Provide the (x, y) coordinate of the cell's center where the given text is located.  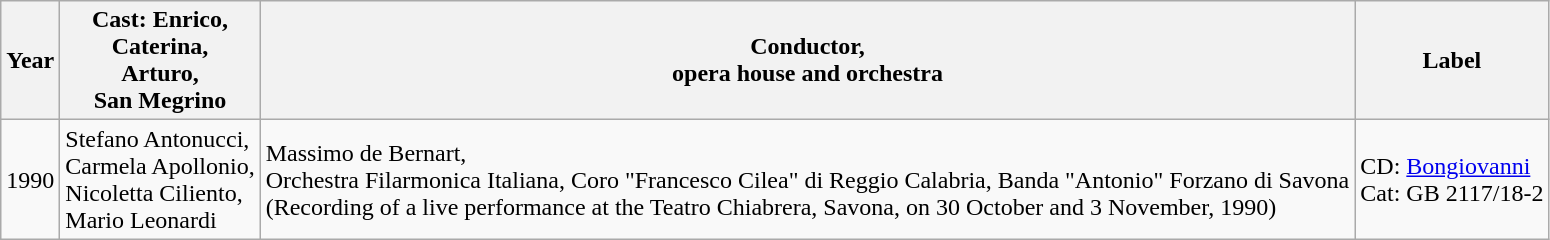
CD: BongiovanniCat: GB 2117/18-2 (1452, 180)
Cast: Enrico,Caterina,Arturo,San Megrino (160, 60)
1990 (30, 180)
Conductor,opera house and orchestra (808, 60)
Year (30, 60)
Label (1452, 60)
Stefano Antonucci,Carmela Apollonio,Nicoletta Ciliento,Mario Leonardi (160, 180)
